Provide the [x, y] coordinate of the cell's center where the given text is located.  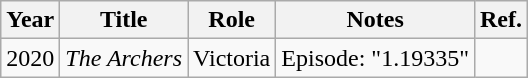
Role [232, 20]
2020 [30, 58]
Title [124, 20]
Victoria [232, 58]
Episode: "1.19335" [376, 58]
The Archers [124, 58]
Notes [376, 20]
Ref. [500, 20]
Year [30, 20]
